Output the [x, y] coordinate of the center of the cell containing the given text.  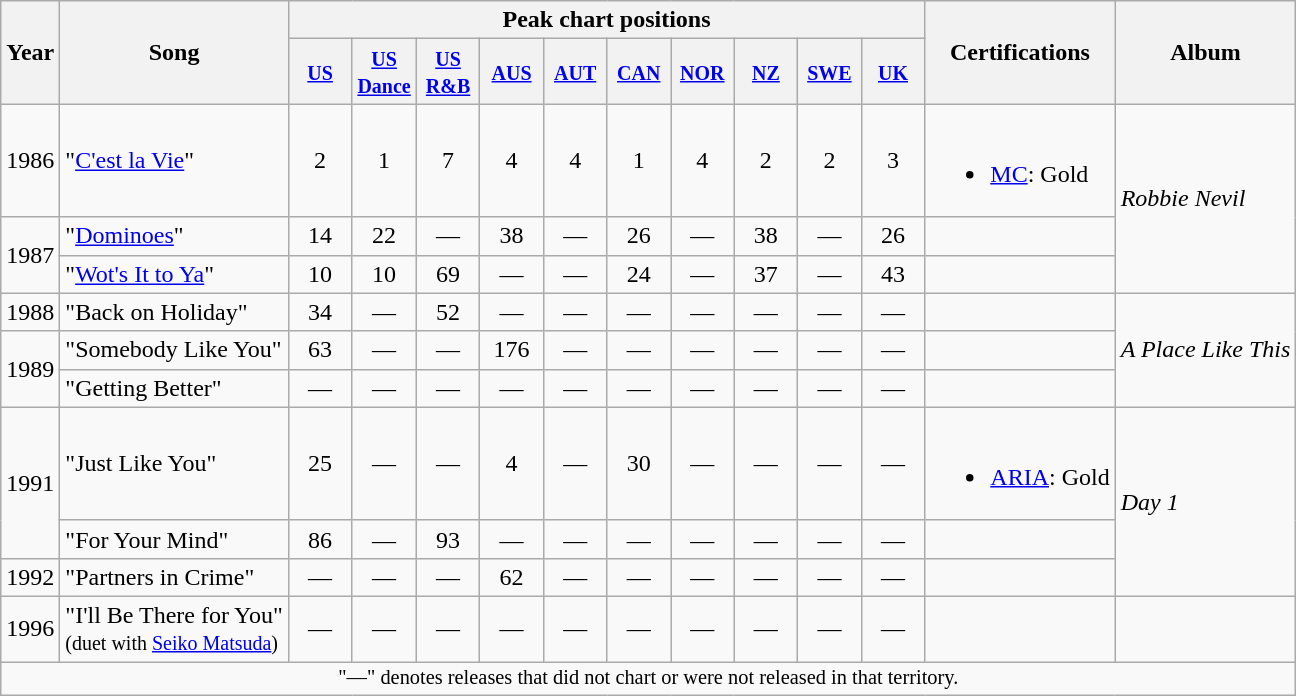
"For Your Mind" [174, 539]
62 [512, 577]
86 [320, 539]
1991 [30, 482]
"—" denotes releases that did not chart or were not released in that territory. [648, 679]
Day 1 [1206, 502]
24 [639, 274]
1992 [30, 577]
SWE [830, 72]
"Partners in Crime" [174, 577]
Certifications [1020, 52]
"Back on Holiday" [174, 312]
1989 [30, 369]
Peak chart positions [606, 20]
1996 [30, 628]
30 [639, 464]
14 [320, 236]
US [320, 72]
"C'est la Vie" [174, 160]
MC: Gold [1020, 160]
Robbie Nevil [1206, 198]
"Just Like You" [174, 464]
1988 [30, 312]
7 [448, 160]
"I'll Be There for You" (duet with Seiko Matsuda) [174, 628]
AUS [512, 72]
37 [766, 274]
25 [320, 464]
US R&B [448, 72]
ARIA: Gold [1020, 464]
"Somebody Like You" [174, 350]
52 [448, 312]
43 [893, 274]
93 [448, 539]
NZ [766, 72]
63 [320, 350]
NOR [703, 72]
A Place Like This [1206, 350]
1987 [30, 255]
3 [893, 160]
1986 [30, 160]
"Wot's It to Ya" [174, 274]
Song [174, 52]
69 [448, 274]
UK [893, 72]
Year [30, 52]
34 [320, 312]
"Dominoes" [174, 236]
"Getting Better" [174, 388]
Album [1206, 52]
176 [512, 350]
CAN [639, 72]
AUT [575, 72]
US Dance [384, 72]
22 [384, 236]
